Return [X, Y] of the center of cell containing provided text 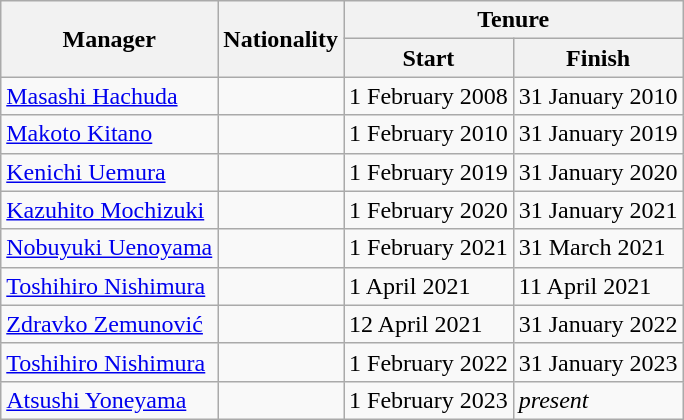
12 April 2021 [429, 324]
Nobuyuki Uenoyama [110, 248]
31 January 2020 [598, 172]
Tenure [514, 20]
Kenichi Uemura [110, 172]
Nationality [281, 39]
31 January 2019 [598, 134]
31 January 2022 [598, 324]
31 March 2021 [598, 248]
1 April 2021 [429, 286]
31 January 2023 [598, 362]
Zdravko Zemunović [110, 324]
31 January 2010 [598, 96]
Manager [110, 39]
11 April 2021 [598, 286]
1 February 2022 [429, 362]
1 February 2019 [429, 172]
Makoto Kitano [110, 134]
1 February 2020 [429, 210]
Atsushi Yoneyama [110, 400]
1 February 2010 [429, 134]
1 February 2023 [429, 400]
1 February 2021 [429, 248]
present [598, 400]
Finish [598, 58]
Masashi Hachuda [110, 96]
Kazuhito Mochizuki [110, 210]
31 January 2021 [598, 210]
Start [429, 58]
1 February 2008 [429, 96]
